Return the (x, y) coordinate for the center point of the cell that contains the specified text.  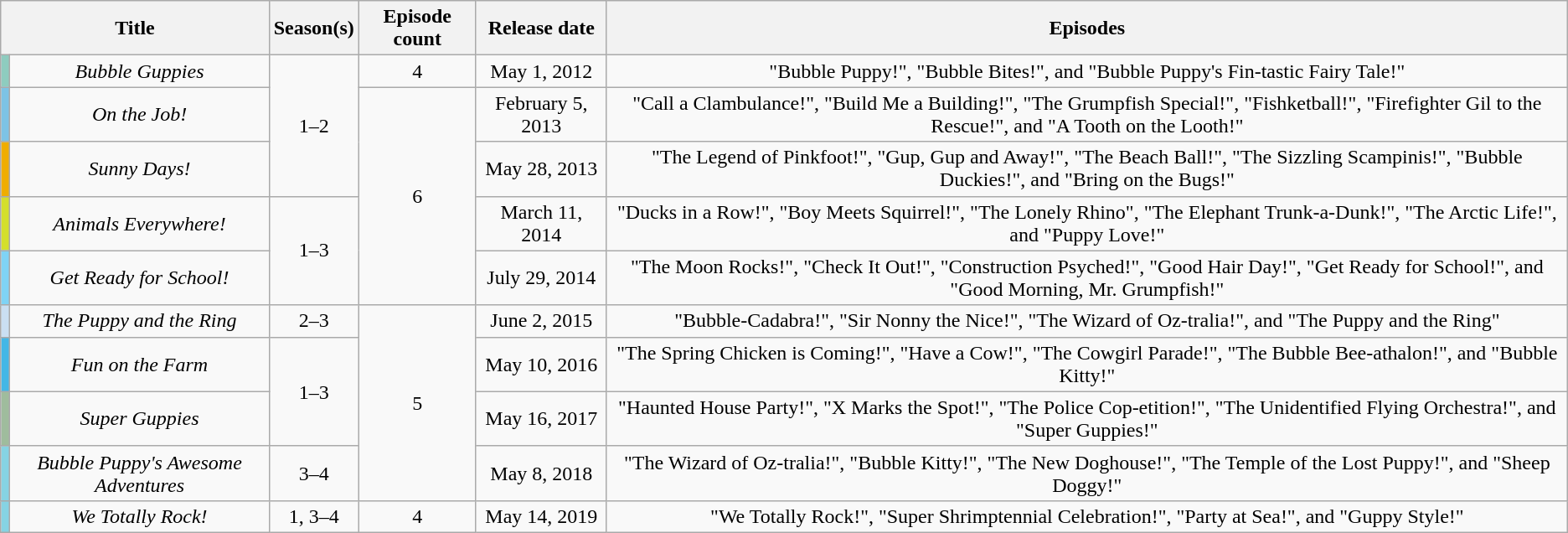
May 16, 2017 (541, 419)
1–2 (313, 126)
Bubble Puppy's Awesome Adventures (139, 473)
February 5, 2013 (541, 114)
Animals Everywhere! (139, 223)
May 1, 2012 (541, 71)
Episode count (417, 28)
July 29, 2014 (541, 278)
Get Ready for School! (139, 278)
The Puppy and the Ring (139, 321)
Super Guppies (139, 419)
Fun on the Farm (139, 364)
Season(s) (313, 28)
"The Spring Chicken is Coming!", "Have a Cow!", "The Cowgirl Parade!", "The Bubble Bee-athalon!", and "Bubble Kitty!" (1087, 364)
"Bubble-Cadabra!", "Sir Nonny the Nice!", "The Wizard of Oz-tralia!", and "The Puppy and the Ring" (1087, 321)
"We Totally Rock!", "Super Shrimptennial Celebration!", "Party at Sea!", and "Guppy Style!" (1087, 516)
"The Wizard of Oz-tralia!", "Bubble Kitty!", "The New Doghouse!", "The Temple of the Lost Puppy!", and "Sheep Doggy!" (1087, 473)
June 2, 2015 (541, 321)
May 8, 2018 (541, 473)
"The Moon Rocks!", "Check It Out!", "Construction Psyched!", "Good Hair Day!", "Get Ready for School!", and "Good Morning, Mr. Grumpfish!" (1087, 278)
5 (417, 402)
"The Legend of Pinkfoot!", "Gup, Gup and Away!", "The Beach Ball!", "The Sizzling Scampinis!", "Bubble Duckies!", and "Bring on the Bugs!" (1087, 169)
1, 3–4 (313, 516)
Title (135, 28)
May 14, 2019 (541, 516)
May 10, 2016 (541, 364)
Bubble Guppies (139, 71)
Sunny Days! (139, 169)
"Ducks in a Row!", "Boy Meets Squirrel!", "The Lonely Rhino", "The Elephant Trunk-a-Dunk!", "The Arctic Life!", and "Puppy Love!" (1087, 223)
Episodes (1087, 28)
6 (417, 196)
May 28, 2013 (541, 169)
2–3 (313, 321)
Release date (541, 28)
"Haunted House Party!", "X Marks the Spot!", "The Police Cop-etition!", "The Unidentified Flying Orchestra!", and "Super Guppies!" (1087, 419)
"Bubble Puppy!", "Bubble Bites!", and "Bubble Puppy's Fin-tastic Fairy Tale!" (1087, 71)
We Totally Rock! (139, 516)
March 11, 2014 (541, 223)
On the Job! (139, 114)
3–4 (313, 473)
